Return [x, y] of the center of cell containing provided text 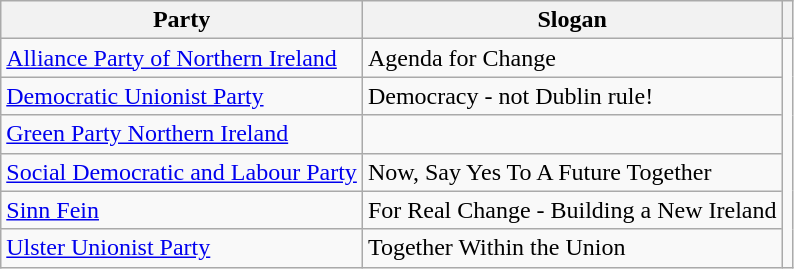
Slogan [572, 20]
Now, Say Yes To A Future Together [572, 172]
Democracy - not Dublin rule! [572, 96]
Social Democratic and Labour Party [182, 172]
Democratic Unionist Party [182, 96]
Party [182, 20]
Sinn Fein [182, 210]
For Real Change - Building a New Ireland [572, 210]
Green Party Northern Ireland [182, 134]
Alliance Party of Northern Ireland [182, 58]
Agenda for Change [572, 58]
Together Within the Union [572, 248]
Ulster Unionist Party [182, 248]
